Return the (X, Y) coordinate for the center point of the cell that contains the specified text.  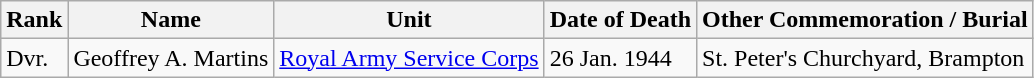
Rank (34, 20)
Dvr. (34, 58)
26 Jan. 1944 (620, 58)
Name (171, 20)
Other Commemoration / Burial (866, 20)
Unit (409, 20)
Geoffrey A. Martins (171, 58)
Royal Army Service Corps (409, 58)
St. Peter's Churchyard, Brampton (866, 58)
Date of Death (620, 20)
